Find where the given text appears and provide that cell's center as [X, Y] coordinate. 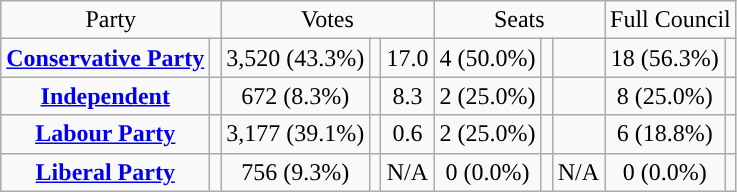
Votes [328, 20]
Liberal Party [106, 172]
Independent [106, 96]
Labour Party [106, 134]
18 (56.3%) [664, 58]
3,177 (39.1%) [296, 134]
8 (25.0%) [664, 96]
6 (18.8%) [664, 134]
Full Council [670, 20]
756 (9.3%) [296, 172]
672 (8.3%) [296, 96]
3,520 (43.3%) [296, 58]
8.3 [408, 96]
Party [111, 20]
4 (50.0%) [488, 58]
Conservative Party [106, 58]
Seats [520, 20]
0.6 [408, 134]
17.0 [408, 58]
